Identify which cell holds the provided text, then report its (X, Y) central coordinate. 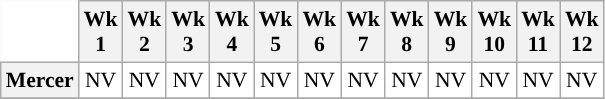
Wk5 (276, 32)
Wk3 (188, 32)
Wk2 (145, 32)
Wk9 (451, 32)
Wk6 (319, 32)
Wk 1 (101, 32)
Wk4 (232, 32)
Wk8 (407, 32)
Wk7 (363, 32)
Wk12 (582, 32)
Mercer (40, 80)
Wk11 (538, 32)
Wk10 (494, 32)
